From the cell containing the given text, extract its center point as [X, Y] coordinate. 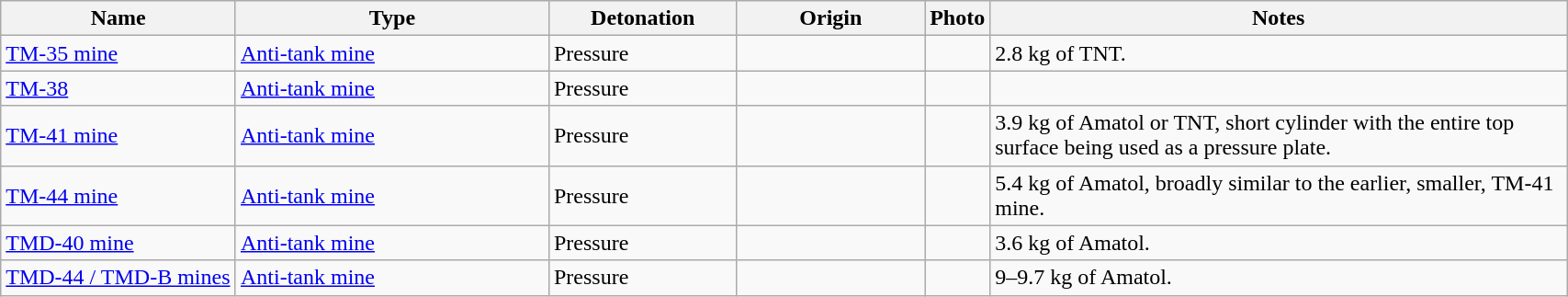
TMD-40 mine [118, 243]
2.8 kg of TNT. [1279, 53]
3.6 kg of Amatol. [1279, 243]
TM-38 [118, 88]
Type [391, 18]
TM-35 mine [118, 53]
5.4 kg of Amatol, broadly similar to the earlier, smaller, TM-41 mine. [1279, 195]
Detonation [643, 18]
TM-44 mine [118, 195]
Name [118, 18]
TM-41 mine [118, 136]
Origin [830, 18]
3.9 kg of Amatol or TNT, short cylinder with the entire top surface being used as a pressure plate. [1279, 136]
Notes [1279, 18]
Photo [957, 18]
TMD-44 / TMD-B mines [118, 278]
9–9.7 kg of Amatol. [1279, 278]
